Capture the cell that displays the provided text and extract its (x, y) central coordinate. 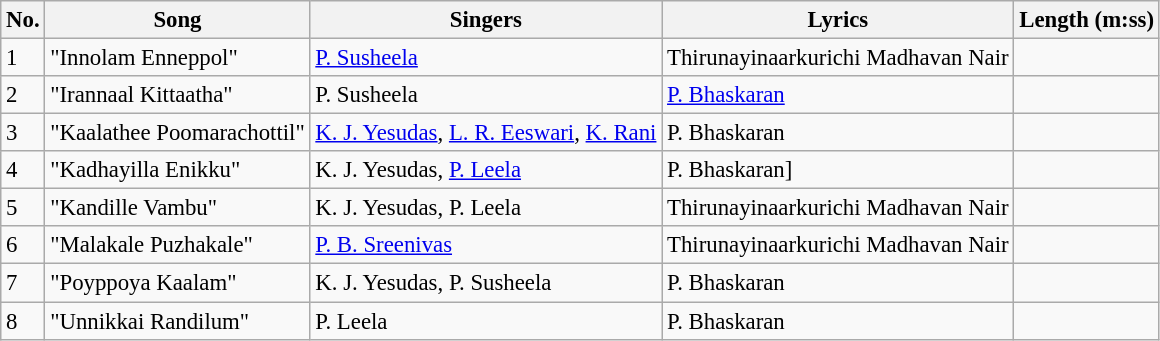
7 (23, 283)
Length (m:ss) (1086, 20)
2 (23, 95)
Song (178, 20)
Lyrics (838, 20)
"Malakale Puzhakale" (178, 245)
1 (23, 58)
K. J. Yesudas, L. R. Eeswari, K. Rani (486, 133)
5 (23, 208)
No. (23, 20)
Singers (486, 20)
"Irannaal Kittaatha" (178, 95)
"Kadhayilla Enikku" (178, 170)
6 (23, 245)
"Kaalathee Poomarachottil" (178, 133)
K. J. Yesudas, P. Susheela (486, 283)
8 (23, 321)
4 (23, 170)
P. Bhaskaran] (838, 170)
"Unnikkai Randilum" (178, 321)
"Kandille Vambu" (178, 208)
"Poyppoya Kaalam" (178, 283)
P. B. Sreenivas (486, 245)
3 (23, 133)
P. Leela (486, 321)
"Innolam Enneppol" (178, 58)
